Search for the cell housing the specified text and yield its [X, Y] center coordinate. 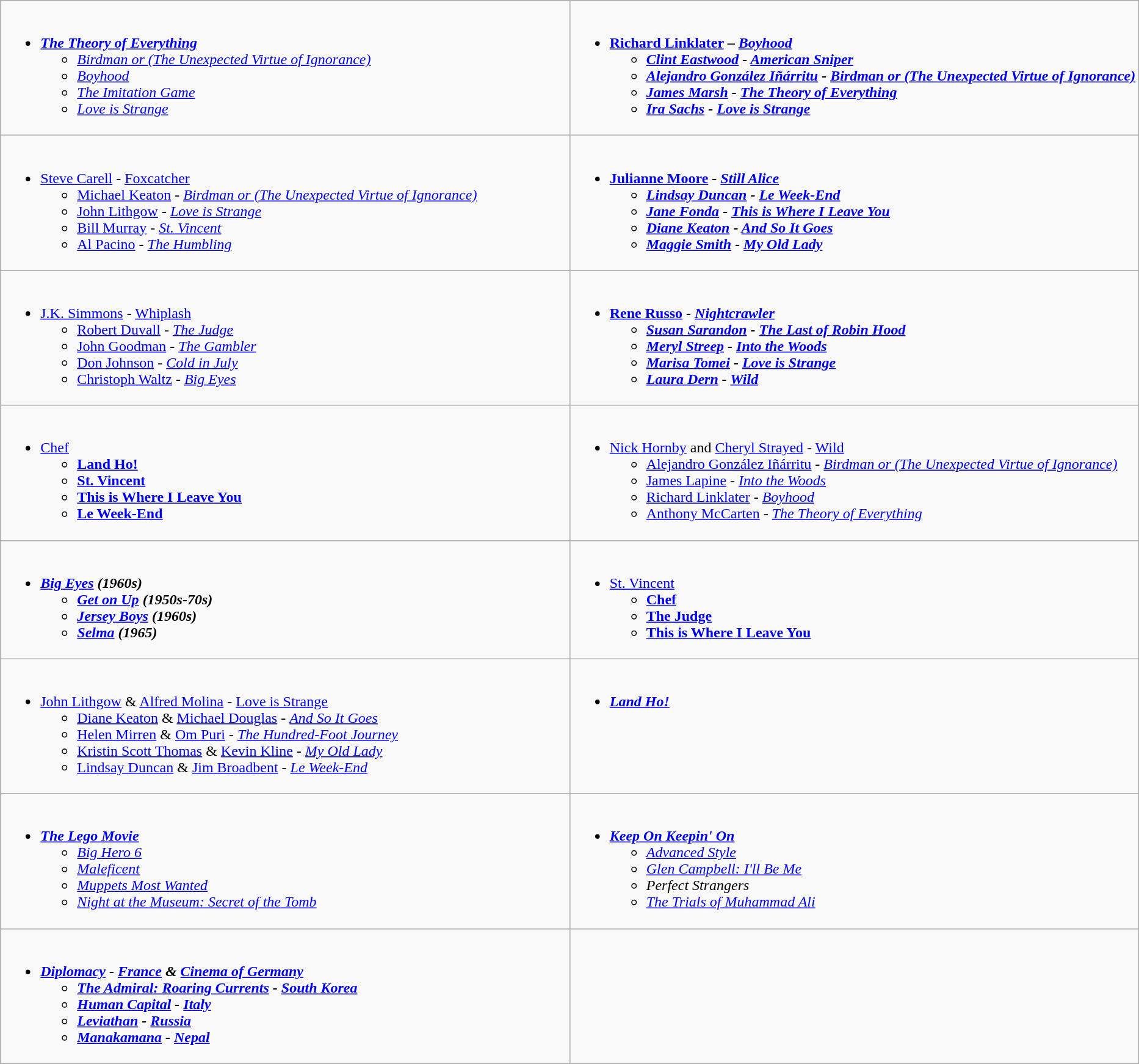
J.K. Simmons - WhiplashRobert Duvall - The JudgeJohn Goodman - The GamblerDon Johnson - Cold in JulyChristoph Waltz - Big Eyes [285, 338]
Land Ho! [854, 726]
The Theory of EverythingBirdman or (The Unexpected Virtue of Ignorance)BoyhoodThe Imitation GameLove is Strange [285, 68]
Diplomacy - France & Cinema of GermanyThe Admiral: Roaring Currents - South KoreaHuman Capital - ItalyLeviathan - RussiaManakamana - Nepal [285, 996]
ChefLand Ho!St. VincentThis is Where I Leave YouLe Week-End [285, 472]
The Lego MovieBig Hero 6MaleficentMuppets Most WantedNight at the Museum: Secret of the Tomb [285, 861]
Keep On Keepin' OnAdvanced StyleGlen Campbell: I'll Be MePerfect StrangersThe Trials of Muhammad Ali [854, 861]
Big Eyes (1960s)Get on Up (1950s-70s)Jersey Boys (1960s)Selma (1965) [285, 599]
Julianne Moore - Still AliceLindsay Duncan - Le Week-EndJane Fonda - This is Where I Leave YouDiane Keaton - And So It GoesMaggie Smith - My Old Lady [854, 203]
Rene Russo - NightcrawlerSusan Sarandon - The Last of Robin HoodMeryl Streep - Into the WoodsMarisa Tomei - Love is StrangeLaura Dern - Wild [854, 338]
St. VincentChefThe JudgeThis is Where I Leave You [854, 599]
